Find where the given text appears and provide that cell's center as (X, Y) coordinate. 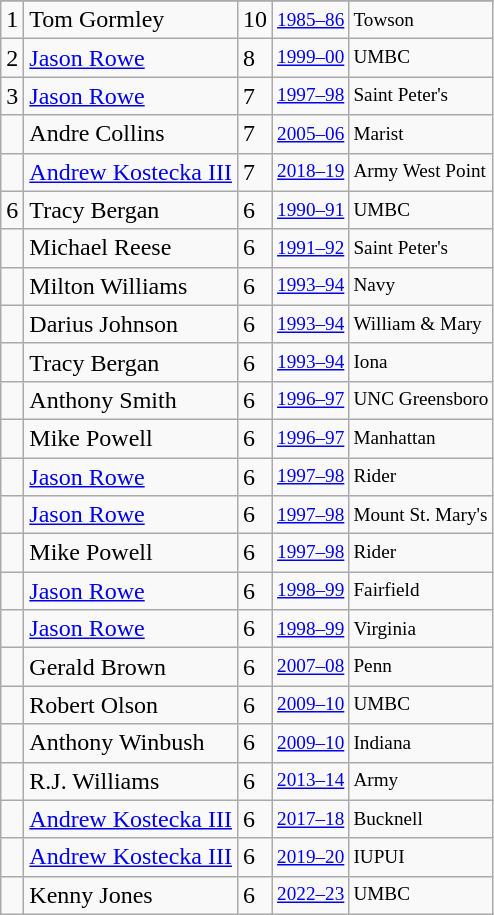
Iona (421, 362)
Bucknell (421, 819)
Michael Reese (131, 248)
Towson (421, 20)
1999–00 (311, 58)
Army West Point (421, 172)
Anthony Winbush (131, 743)
2005–06 (311, 134)
2017–18 (311, 819)
2022–23 (311, 895)
Fairfield (421, 591)
8 (254, 58)
Indiana (421, 743)
2018–19 (311, 172)
1 (12, 20)
Mount St. Mary's (421, 515)
Navy (421, 286)
IUPUI (421, 857)
2013–14 (311, 781)
3 (12, 96)
10 (254, 20)
Anthony Smith (131, 400)
Virginia (421, 629)
2007–08 (311, 667)
R.J. Williams (131, 781)
Manhattan (421, 438)
Andre Collins (131, 134)
Penn (421, 667)
2 (12, 58)
1991–92 (311, 248)
UNC Greensboro (421, 400)
Army (421, 781)
Darius Johnson (131, 324)
1990–91 (311, 210)
Tom Gormley (131, 20)
1985–86 (311, 20)
Gerald Brown (131, 667)
Kenny Jones (131, 895)
Robert Olson (131, 705)
William & Mary (421, 324)
Marist (421, 134)
Milton Williams (131, 286)
2019–20 (311, 857)
